Determine the (X, Y) coordinate at the center of the cell enclosing the given text.  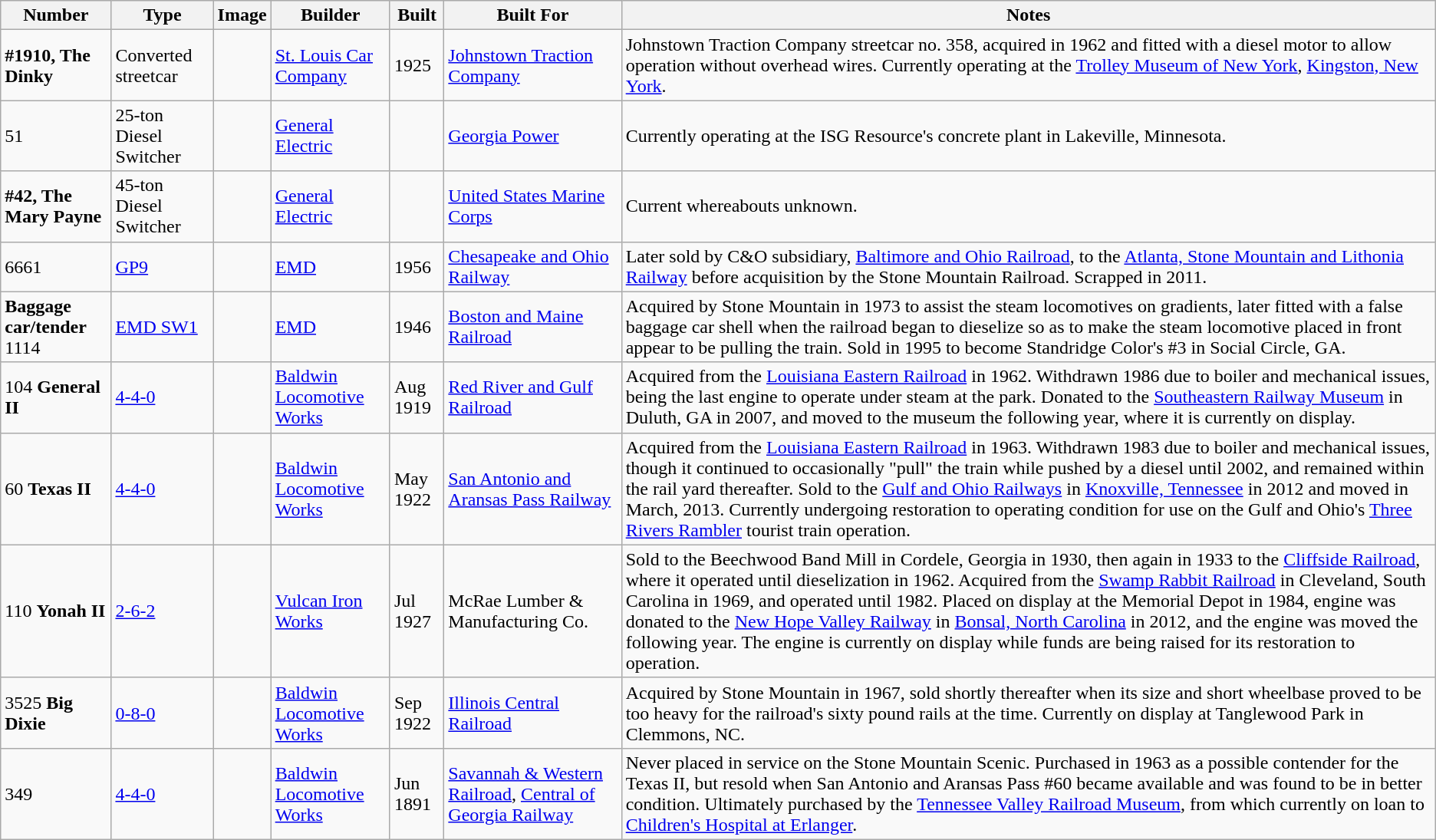
May 1922 (417, 489)
Boston and Maine Railroad (532, 327)
Built (417, 15)
1925 (417, 65)
Image (242, 15)
St. Louis Car Company (330, 65)
45-ton Diesel Switcher (163, 206)
Savannah & Western Railroad, Central of Georgia Railway (532, 793)
1956 (417, 267)
Jun 1891 (417, 793)
104 General II (56, 397)
#42, The Mary Payne (56, 206)
3525 Big Dixie (56, 713)
Number (56, 15)
60 Texas II (56, 489)
2-6-2 (163, 611)
United States Marine Corps (532, 206)
Type (163, 15)
Notes (1028, 15)
6661 (56, 267)
San Antonio and Aransas Pass Railway (532, 489)
Jul 1927 (417, 611)
Converted streetcar (163, 65)
51 (56, 136)
349 (56, 793)
Built For (532, 15)
Red River and Gulf Railroad (532, 397)
Johnstown Traction Company (532, 65)
Vulcan Iron Works (330, 611)
#1910, The Dinky (56, 65)
McRae Lumber & Manufacturing Co. (532, 611)
Georgia Power (532, 136)
Chesapeake and Ohio Railway (532, 267)
1946 (417, 327)
Sep 1922 (417, 713)
EMD SW1 (163, 327)
Baggage car/tender 1114 (56, 327)
Illinois Central Railroad (532, 713)
Current whereabouts unknown. (1028, 206)
25-ton Diesel Switcher (163, 136)
110 Yonah II (56, 611)
GP9 (163, 267)
0-8-0 (163, 713)
Aug 1919 (417, 397)
Currently operating at the ISG Resource's concrete plant in Lakeville, Minnesota. (1028, 136)
Builder (330, 15)
